Output the [X, Y] coordinate of the center of the cell containing the given text.  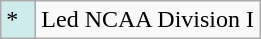
Led NCAA Division I [148, 20]
* [18, 20]
